Identify which cell holds the provided text, then report its [X, Y] central coordinate. 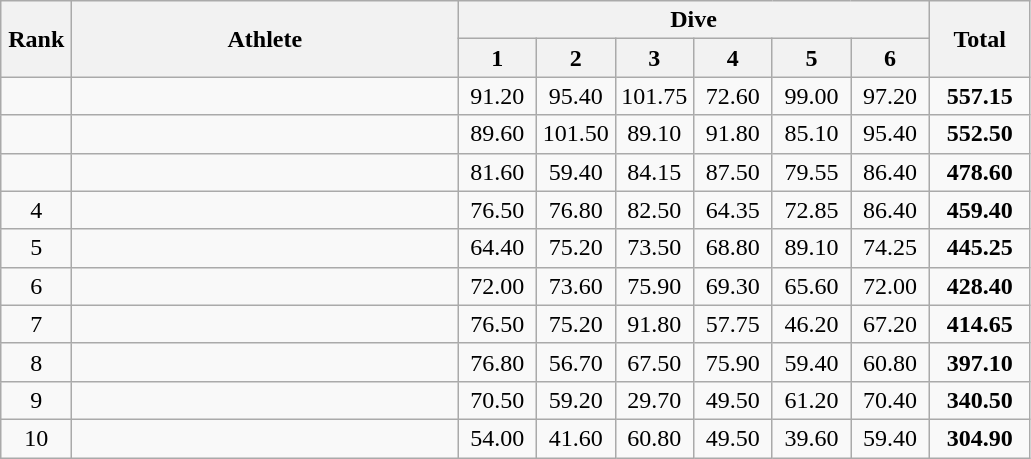
478.60 [980, 172]
85.10 [812, 134]
67.20 [890, 324]
97.20 [890, 96]
340.50 [980, 400]
68.80 [734, 248]
72.85 [812, 210]
Total [980, 39]
459.40 [980, 210]
445.25 [980, 248]
101.75 [654, 96]
7 [36, 324]
99.00 [812, 96]
57.75 [734, 324]
101.50 [576, 134]
81.60 [498, 172]
87.50 [734, 172]
552.50 [980, 134]
557.15 [980, 96]
64.40 [498, 248]
61.20 [812, 400]
39.60 [812, 438]
69.30 [734, 286]
304.90 [980, 438]
79.55 [812, 172]
72.60 [734, 96]
29.70 [654, 400]
67.50 [654, 362]
70.50 [498, 400]
397.10 [980, 362]
41.60 [576, 438]
2 [576, 58]
10 [36, 438]
84.15 [654, 172]
89.60 [498, 134]
3 [654, 58]
414.65 [980, 324]
Rank [36, 39]
8 [36, 362]
59.20 [576, 400]
65.60 [812, 286]
54.00 [498, 438]
Dive [694, 20]
64.35 [734, 210]
1 [498, 58]
73.50 [654, 248]
46.20 [812, 324]
70.40 [890, 400]
91.20 [498, 96]
73.60 [576, 286]
9 [36, 400]
74.25 [890, 248]
82.50 [654, 210]
Athlete [265, 39]
428.40 [980, 286]
56.70 [576, 362]
